Return the [x, y] coordinate for the center point of the cell that contains the specified text.  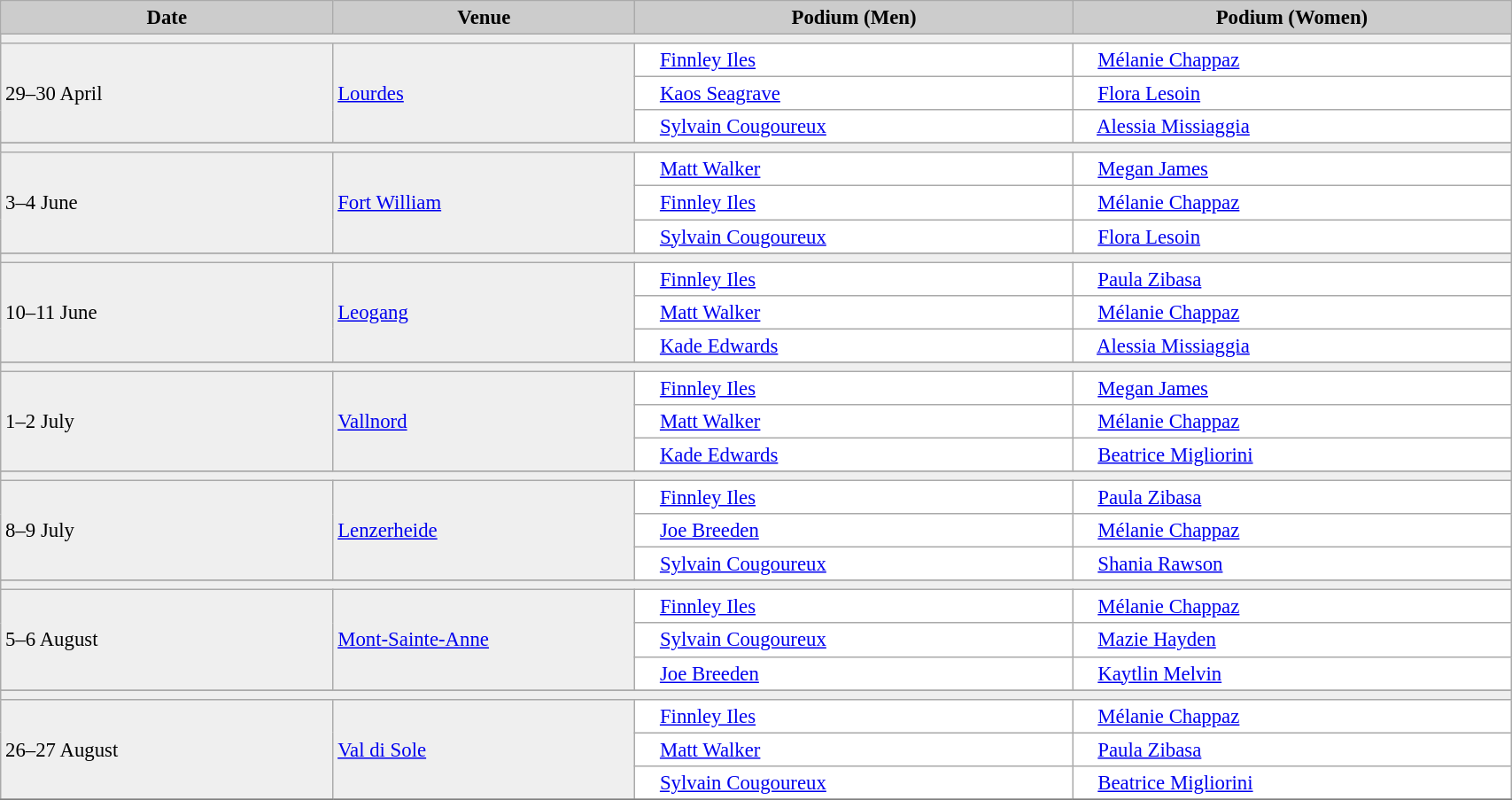
Fort William [484, 202]
Shania Rawson [1291, 564]
5–6 August [167, 640]
8–9 July [167, 532]
Date [167, 18]
3–4 June [167, 202]
Vallnord [484, 422]
Kaos Seagrave [854, 94]
Kaytlin Melvin [1291, 673]
Leogang [484, 312]
Venue [484, 18]
Podium (Women) [1291, 18]
Val di Sole [484, 750]
26–27 August [167, 750]
10–11 June [167, 312]
Lenzerheide [484, 532]
Podium (Men) [854, 18]
29–30 April [167, 94]
1–2 July [167, 422]
Lourdes [484, 94]
Mont-Sainte-Anne [484, 640]
Mazie Hayden [1291, 641]
